Capture the cell that displays the provided text and extract its [X, Y] central coordinate. 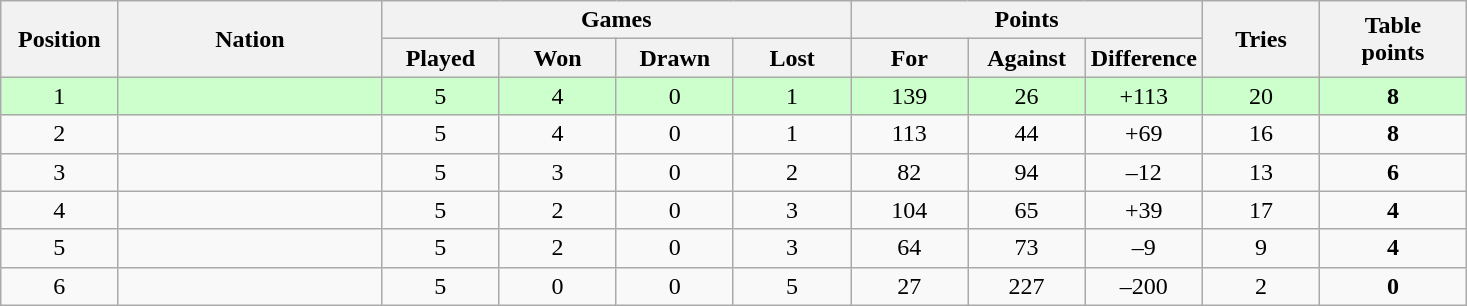
104 [910, 210]
16 [1260, 134]
27 [910, 286]
73 [1026, 248]
–9 [1144, 248]
+39 [1144, 210]
82 [910, 172]
64 [910, 248]
Points [1027, 20]
26 [1026, 96]
Lost [792, 58]
Drawn [674, 58]
Position [60, 39]
Tries [1260, 39]
94 [1026, 172]
–12 [1144, 172]
65 [1026, 210]
–200 [1144, 286]
113 [910, 134]
44 [1026, 134]
9 [1260, 248]
Nation [250, 39]
227 [1026, 286]
+69 [1144, 134]
139 [910, 96]
Played [440, 58]
Games [616, 20]
Difference [1144, 58]
Against [1026, 58]
Tablepoints [1394, 39]
For [910, 58]
20 [1260, 96]
13 [1260, 172]
17 [1260, 210]
+113 [1144, 96]
Won [558, 58]
